From the cell containing the given text, extract its center point as [x, y] coordinate. 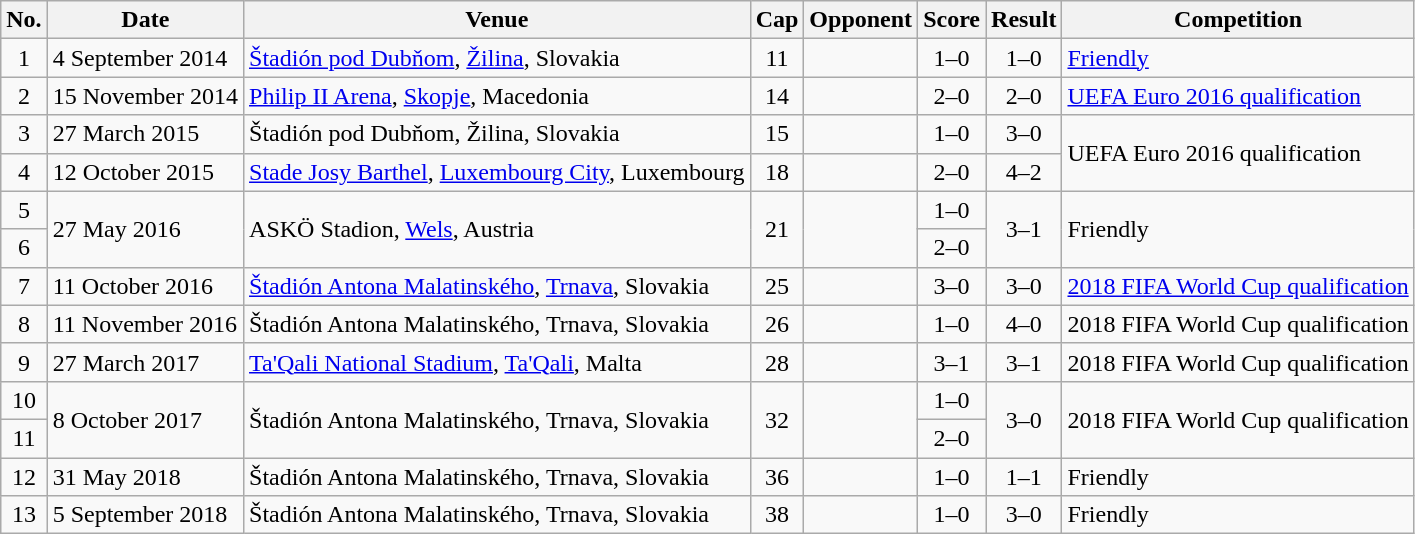
8 [24, 324]
36 [777, 477]
4–0 [1024, 324]
27 March 2015 [145, 134]
27 May 2016 [145, 229]
Venue [498, 20]
Stade Josy Barthel, Luxembourg City, Luxembourg [498, 172]
12 October 2015 [145, 172]
28 [777, 362]
25 [777, 286]
9 [24, 362]
14 [777, 96]
4–2 [1024, 172]
31 May 2018 [145, 477]
2 [24, 96]
Competition [1238, 20]
Result [1024, 20]
5 September 2018 [145, 515]
3 [24, 134]
6 [24, 248]
15 [777, 134]
10 [24, 400]
Opponent [861, 20]
Cap [777, 20]
1 [24, 58]
8 October 2017 [145, 419]
32 [777, 419]
26 [777, 324]
13 [24, 515]
Philip II Arena, Skopje, Macedonia [498, 96]
11 October 2016 [145, 286]
21 [777, 229]
11 November 2016 [145, 324]
5 [24, 210]
7 [24, 286]
Date [145, 20]
4 [24, 172]
No. [24, 20]
Ta'Qali National Stadium, Ta'Qali, Malta [498, 362]
15 November 2014 [145, 96]
18 [777, 172]
Score [952, 20]
12 [24, 477]
27 March 2017 [145, 362]
ASKÖ Stadion, Wels, Austria [498, 229]
4 September 2014 [145, 58]
38 [777, 515]
1–1 [1024, 477]
